Return [X, Y] of the center of cell containing provided text 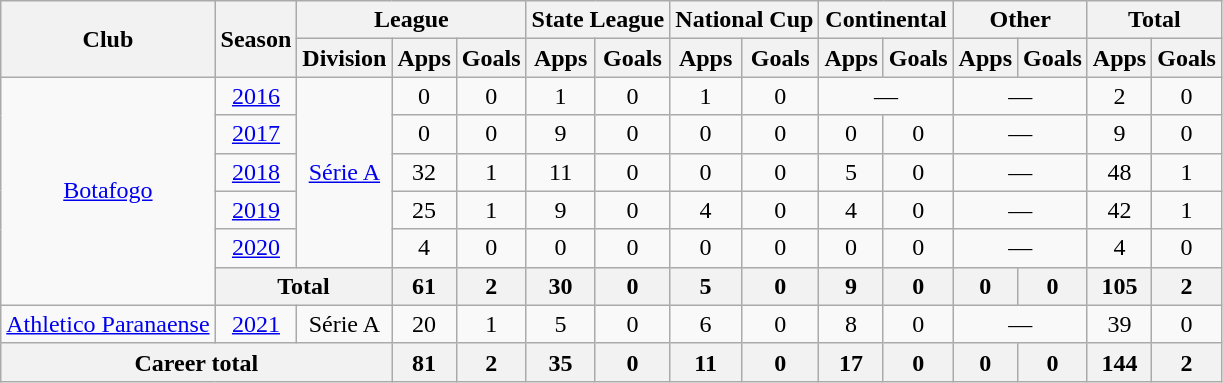
20 [424, 324]
105 [1119, 286]
Club [108, 39]
Other [1020, 20]
6 [706, 324]
State League [598, 20]
25 [424, 210]
39 [1119, 324]
17 [851, 362]
61 [424, 286]
32 [424, 172]
144 [1119, 362]
Athletico Paranaense [108, 324]
Season [256, 39]
2018 [256, 172]
30 [560, 286]
2020 [256, 248]
Career total [196, 362]
8 [851, 324]
35 [560, 362]
48 [1119, 172]
2016 [256, 96]
2017 [256, 134]
Botafogo [108, 191]
League [412, 20]
2019 [256, 210]
2021 [256, 324]
42 [1119, 210]
81 [424, 362]
Continental [886, 20]
Division [344, 58]
National Cup [744, 20]
